From the cell containing the given text, extract its center point as (x, y) coordinate. 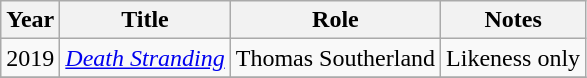
2019 (30, 58)
Death Stranding (145, 58)
Year (30, 20)
Notes (514, 20)
Role (335, 20)
Title (145, 20)
Likeness only (514, 58)
Thomas Southerland (335, 58)
